Provide the [X, Y] coordinate of the cell's center where the given text is located.  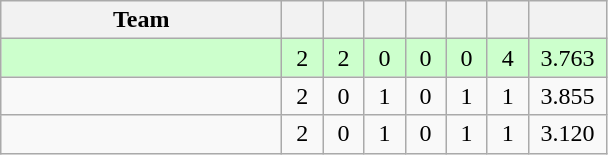
3.120 [568, 134]
4 [508, 58]
3.855 [568, 96]
3.763 [568, 58]
Team [142, 20]
